Scan for the cell matching the given text and deliver its [X, Y] coordinate at center. 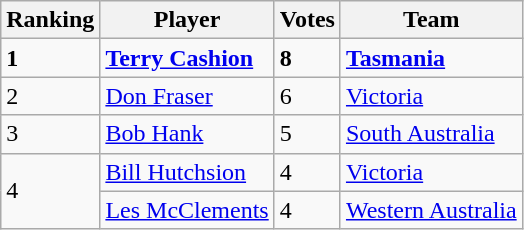
2 [50, 96]
Votes [307, 20]
Les McClements [187, 210]
Player [187, 20]
6 [307, 96]
Bob Hank [187, 134]
Team [431, 20]
Bill Hutchsion [187, 172]
Terry Cashion [187, 58]
5 [307, 134]
Tasmania [431, 58]
Western Australia [431, 210]
South Australia [431, 134]
3 [50, 134]
1 [50, 58]
Don Fraser [187, 96]
8 [307, 58]
Ranking [50, 20]
